Find where the given text appears and provide that cell's center as (X, Y) coordinate. 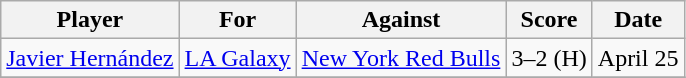
April 25 (638, 58)
Player (90, 20)
LA Galaxy (238, 58)
For (238, 20)
3–2 (H) (549, 58)
Against (401, 20)
Score (549, 20)
Javier Hernández (90, 58)
Date (638, 20)
New York Red Bulls (401, 58)
